Detect which cell encompasses the target text, then output its [x, y] center coordinate. 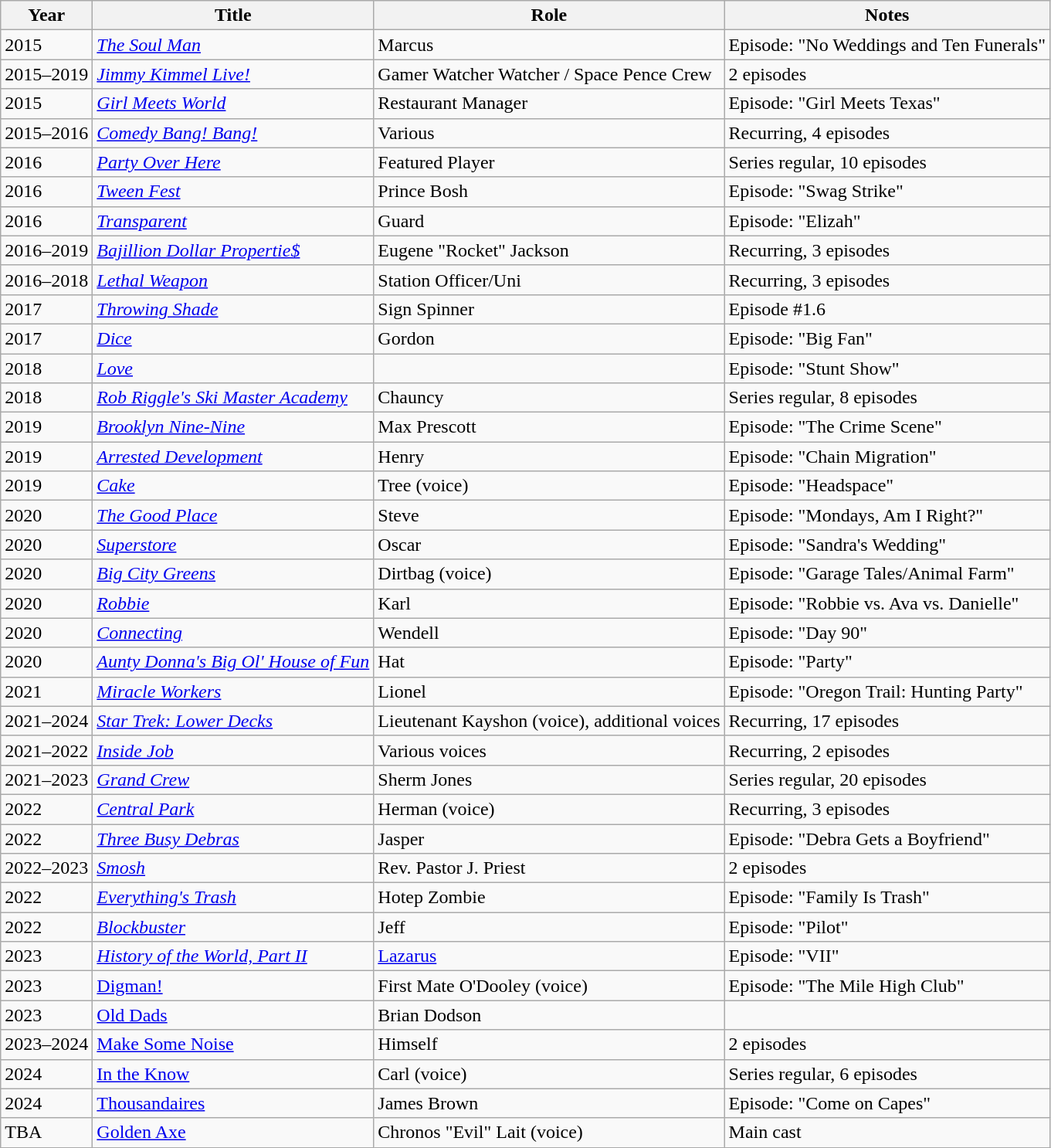
Sign Spinner [549, 309]
Episode: "Girl Meets Texas" [887, 104]
Role [549, 15]
2023–2024 [46, 1044]
Three Busy Debras [233, 838]
Notes [887, 15]
Episode: "Robbie vs. Ava vs. Danielle" [887, 603]
Episode: "No Weddings and Ten Funerals" [887, 45]
Brian Dodson [549, 1015]
Sherm Jones [549, 779]
Rob Riggle's Ski Master Academy [233, 398]
2015–2016 [46, 133]
Rev. Pastor J. Priest [549, 868]
Aunty Donna's Big Ol' House of Fun [233, 662]
Max Prescott [549, 427]
Henry [549, 457]
Jasper [549, 838]
Big City Greens [233, 574]
Superstore [233, 545]
Episode: "Garage Tales/Animal Farm" [887, 574]
James Brown [549, 1103]
Comedy Bang! Bang! [233, 133]
Jimmy Kimmel Live! [233, 74]
2021 [46, 691]
Inside Job [233, 750]
Dirtbag (voice) [549, 574]
Blockbuster [233, 927]
Central Park [233, 809]
Karl [549, 603]
Episode: "Elizah" [887, 221]
Series regular, 20 episodes [887, 779]
First Mate O'Dooley (voice) [549, 986]
Girl Meets World [233, 104]
Episode: "Swag Strike" [887, 192]
Episode: "Pilot" [887, 927]
Prince Bosh [549, 192]
Episode: "Chain Migration" [887, 457]
Hotep Zombie [549, 898]
Golden Axe [233, 1133]
Chronos "Evil" Lait (voice) [549, 1133]
Thousandaires [233, 1103]
Episode: "Sandra's Wedding" [887, 545]
Main cast [887, 1133]
Carl (voice) [549, 1074]
2016–2018 [46, 280]
Episode #1.6 [887, 309]
Episode: "Come on Capes" [887, 1103]
Episode: "Oregon Trail: Hunting Party" [887, 691]
The Good Place [233, 515]
Episode: "Big Fan" [887, 338]
Episode: "VII" [887, 956]
TBA [46, 1133]
Various [549, 133]
Lionel [549, 691]
Robbie [233, 603]
The Soul Man [233, 45]
Transparent [233, 221]
2015–2019 [46, 74]
Episode: "Headspace" [887, 486]
Marcus [549, 45]
Star Trek: Lower Decks [233, 721]
Lethal Weapon [233, 280]
Episode: "The Mile High Club" [887, 986]
Series regular, 10 episodes [887, 162]
Arrested Development [233, 457]
Episode: "Family Is Trash" [887, 898]
Bajillion Dollar Propertie$ [233, 250]
Episode: "Stunt Show" [887, 369]
Title [233, 15]
Episode: "Day 90" [887, 633]
Gamer Watcher Watcher / Space Pence Crew [549, 74]
Chauncy [549, 398]
Jeff [549, 927]
Various voices [549, 750]
Connecting [233, 633]
Restaurant Manager [549, 104]
Wendell [549, 633]
Party Over Here [233, 162]
Everything's Trash [233, 898]
Love [233, 369]
Recurring, 17 episodes [887, 721]
Gordon [549, 338]
Guard [549, 221]
Series regular, 8 episodes [887, 398]
Episode: "Party" [887, 662]
Episode: "Debra Gets a Boyfriend" [887, 838]
Smosh [233, 868]
Lieutenant Kayshon (voice), additional voices [549, 721]
Herman (voice) [549, 809]
In the Know [233, 1074]
2021–2024 [46, 721]
2021–2023 [46, 779]
Series regular, 6 episodes [887, 1074]
Year [46, 15]
Brooklyn Nine-Nine [233, 427]
Eugene "Rocket" Jackson [549, 250]
2016–2019 [46, 250]
Recurring, 4 episodes [887, 133]
Tween Fest [233, 192]
Episode: "Mondays, Am I Right?" [887, 515]
Make Some Noise [233, 1044]
Oscar [549, 545]
Cake [233, 486]
2022–2023 [46, 868]
Digman! [233, 986]
Recurring, 2 episodes [887, 750]
History of the World, Part II [233, 956]
Miracle Workers [233, 691]
Grand Crew [233, 779]
Tree (voice) [549, 486]
Episode: "The Crime Scene" [887, 427]
Lazarus [549, 956]
2021–2022 [46, 750]
Old Dads [233, 1015]
Featured Player [549, 162]
Himself [549, 1044]
Hat [549, 662]
Dice [233, 338]
Steve [549, 515]
Station Officer/Uni [549, 280]
Throwing Shade [233, 309]
